Locate the cell with the specified text and output its (X, Y) center coordinate. 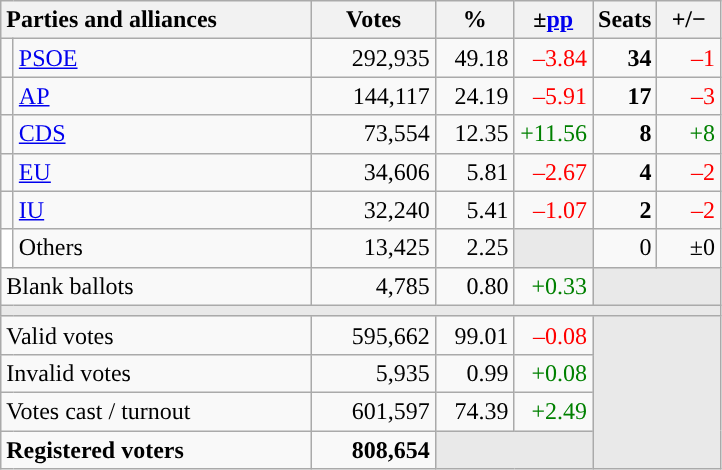
–1.07 (554, 210)
Votes cast / turnout (156, 411)
+0.33 (554, 286)
–3 (689, 96)
+11.56 (554, 134)
601,597 (374, 411)
12.35 (474, 134)
4 (624, 172)
–2.67 (554, 172)
24.19 (474, 96)
Others (162, 248)
IU (162, 210)
34 (624, 58)
144,117 (374, 96)
Registered voters (156, 449)
2.25 (474, 248)
0.80 (474, 286)
5.41 (474, 210)
595,662 (374, 335)
Seats (624, 20)
% (474, 20)
4,785 (374, 286)
2 (624, 210)
PSOE (162, 58)
–1 (689, 58)
74.39 (474, 411)
8 (624, 134)
808,654 (374, 449)
AP (162, 96)
–5.91 (554, 96)
±0 (689, 248)
+2.49 (554, 411)
Parties and alliances (156, 20)
Blank ballots (156, 286)
–0.08 (554, 335)
+/− (689, 20)
Invalid votes (156, 373)
17 (624, 96)
0.99 (474, 373)
0 (624, 248)
49.18 (474, 58)
5,935 (374, 373)
EU (162, 172)
±pp (554, 20)
13,425 (374, 248)
+8 (689, 134)
34,606 (374, 172)
99.01 (474, 335)
Votes (374, 20)
73,554 (374, 134)
5.81 (474, 172)
32,240 (374, 210)
CDS (162, 134)
Valid votes (156, 335)
–3.84 (554, 58)
292,935 (374, 58)
+0.08 (554, 373)
